For the text-containing cell, return its midpoint in [X, Y] coordinate format. 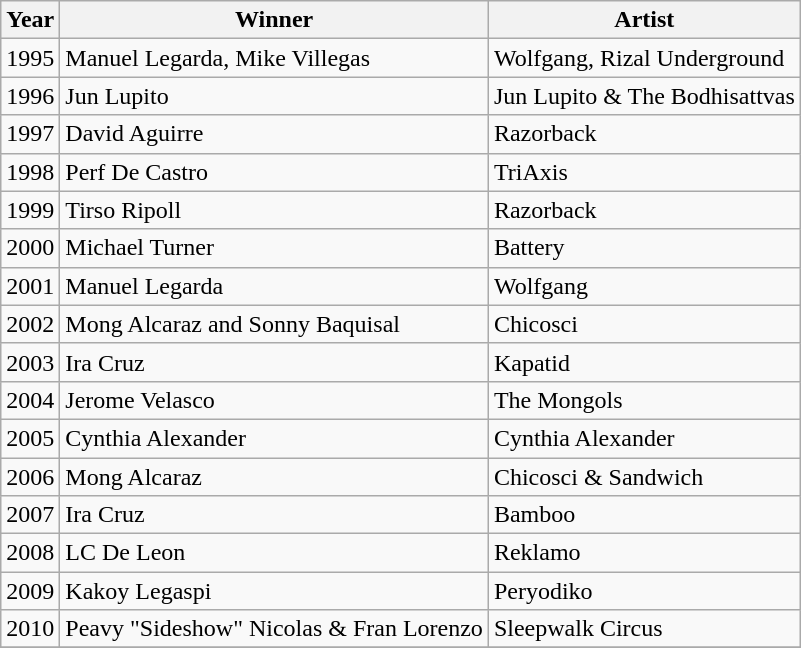
Chicosci & Sandwich [644, 477]
1995 [30, 58]
Artist [644, 20]
Manuel Legarda, Mike Villegas [274, 58]
2009 [30, 591]
Kapatid [644, 362]
2006 [30, 477]
2001 [30, 286]
2007 [30, 515]
Winner [274, 20]
2002 [30, 324]
1998 [30, 172]
Mong Alcaraz and Sonny Baquisal [274, 324]
Battery [644, 248]
Kakoy Legaspi [274, 591]
2003 [30, 362]
LC De Leon [274, 553]
Reklamo [644, 553]
Jun Lupito & The Bodhisattvas [644, 96]
Michael Turner [274, 248]
Year [30, 20]
Chicosci [644, 324]
TriAxis [644, 172]
Peryodiko [644, 591]
2010 [30, 629]
Manuel Legarda [274, 286]
The Mongols [644, 400]
Bamboo [644, 515]
Peavy "Sideshow" Nicolas & Fran Lorenzo [274, 629]
2008 [30, 553]
Jun Lupito [274, 96]
2004 [30, 400]
2005 [30, 438]
Wolfgang [644, 286]
Tirso Ripoll [274, 210]
Perf De Castro [274, 172]
Sleepwalk Circus [644, 629]
Mong Alcaraz [274, 477]
1996 [30, 96]
2000 [30, 248]
Wolfgang, Rizal Underground [644, 58]
Jerome Velasco [274, 400]
1999 [30, 210]
David Aguirre [274, 134]
1997 [30, 134]
